Extract the (x, y) coordinate from the center of the cell holding the provided text.  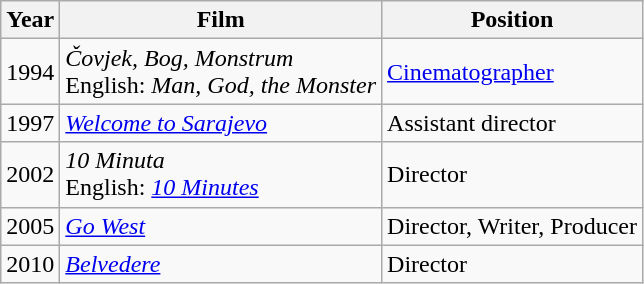
2005 (30, 226)
Welcome to Sarajevo (221, 123)
Go West (221, 226)
2002 (30, 174)
1994 (30, 72)
Film (221, 20)
10 Minuta English: 10 Minutes (221, 174)
Belvedere (221, 264)
Director, Writer, Producer (512, 226)
Position (512, 20)
Assistant director (512, 123)
Čovjek, Bog, Monstrum English: Man, God, the Monster (221, 72)
Year (30, 20)
2010 (30, 264)
1997 (30, 123)
Cinematographer (512, 72)
